Scan for the cell matching the given text and deliver its [X, Y] coordinate at center. 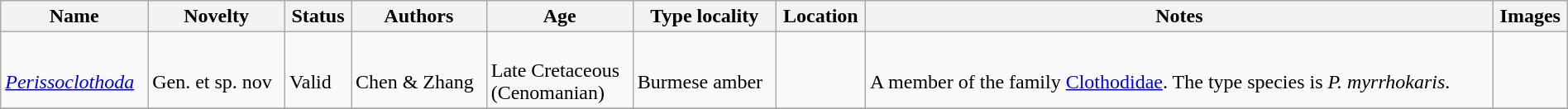
Status [318, 17]
Gen. et sp. nov [217, 70]
Novelty [217, 17]
Perissoclothoda [74, 70]
Notes [1179, 17]
Age [559, 17]
Type locality [705, 17]
Chen & Zhang [418, 70]
Late Cretaceous (Cenomanian) [559, 70]
Authors [418, 17]
Name [74, 17]
A member of the family Clothodidae. The type species is P. myrrhokaris. [1179, 70]
Valid [318, 70]
Location [820, 17]
Burmese amber [705, 70]
Images [1530, 17]
